Provide the [x, y] coordinate of the cell's center where the given text is located.  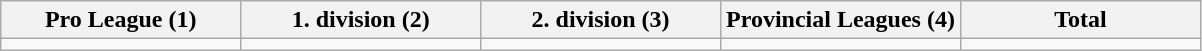
1. division (2) [361, 20]
2. division (3) [601, 20]
Pro League (1) [121, 20]
Total [1080, 20]
Provincial Leagues (4) [841, 20]
